Provide the [x, y] coordinate of the cell's center where the given text is located.  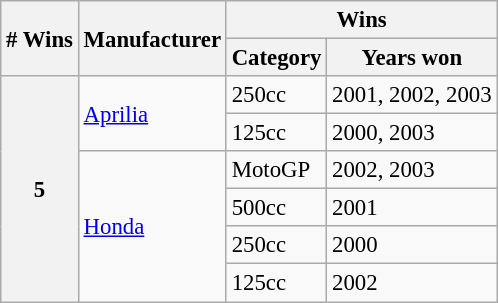
Honda [152, 226]
2002, 2003 [412, 170]
Wins [361, 20]
Aprilia [152, 114]
2001 [412, 208]
2000 [412, 245]
5 [40, 189]
Years won [412, 58]
2001, 2002, 2003 [412, 95]
2000, 2003 [412, 133]
# Wins [40, 38]
MotoGP [276, 170]
Category [276, 58]
500cc [276, 208]
Manufacturer [152, 38]
2002 [412, 283]
